Find where the given text appears and provide that cell's center as [x, y] coordinate. 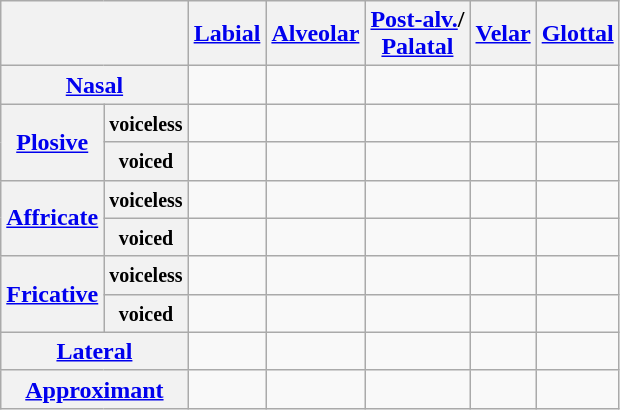
Lateral [94, 351]
Nasal [94, 85]
Velar [503, 34]
Alveolar [316, 34]
Approximant [94, 389]
Affricate [52, 218]
Plosive [52, 142]
Glottal [578, 34]
Labial [227, 34]
Post-alv./Palatal [418, 34]
Fricative [52, 294]
